Identify which cell holds the provided text, then report its (x, y) central coordinate. 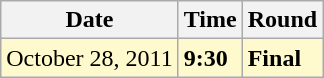
Final (282, 58)
October 28, 2011 (90, 58)
Round (282, 20)
Date (90, 20)
Time (210, 20)
9:30 (210, 58)
